From the cell containing the given text, extract its center point as (x, y) coordinate. 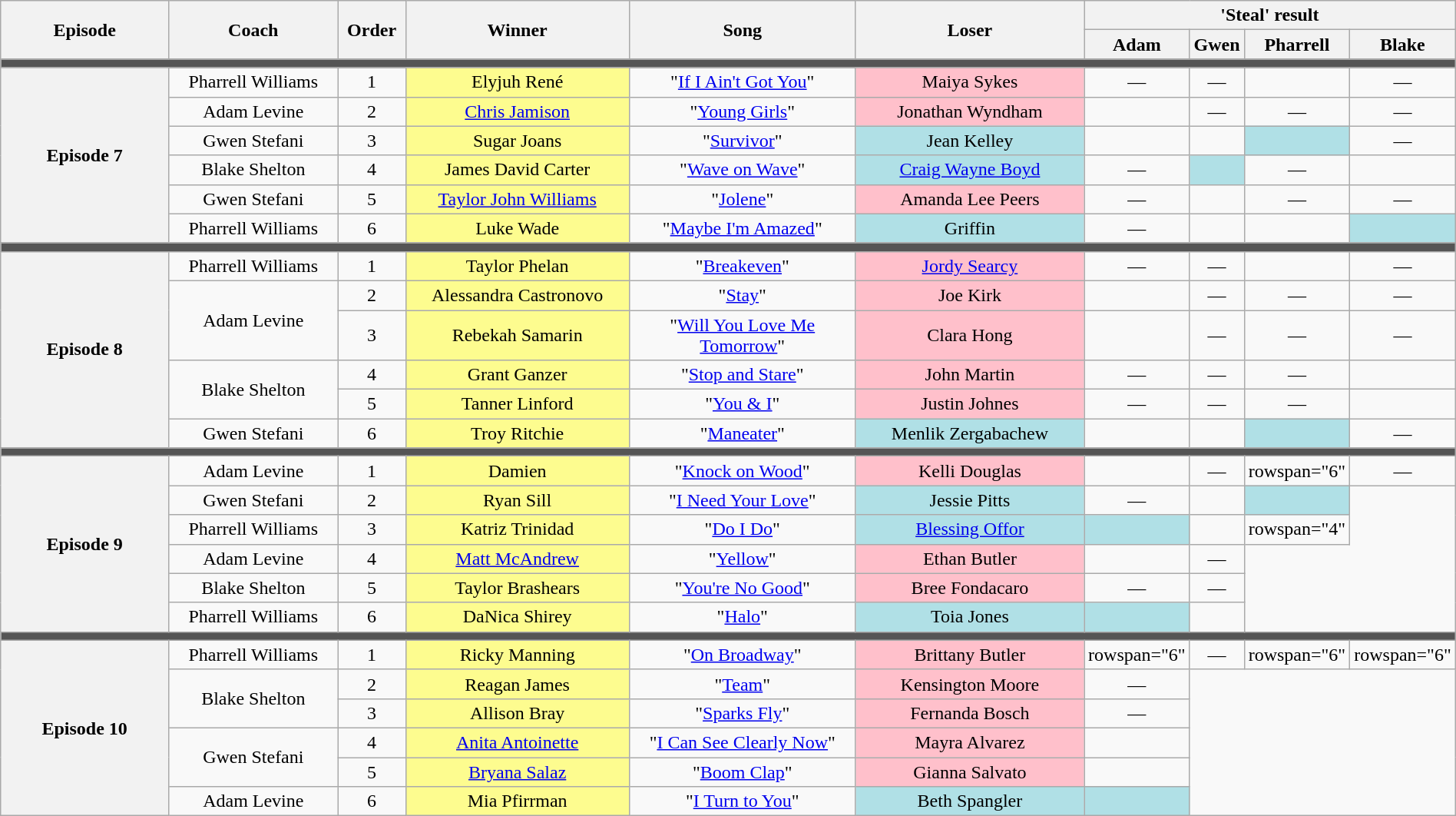
Blake (1403, 45)
Toia Jones (969, 617)
Episode 8 (84, 349)
Ryan Sill (518, 500)
"Wave on Wave" (742, 170)
Beth Spangler (969, 801)
Clara Hong (969, 335)
Jessie Pitts (969, 500)
"Survivor" (742, 141)
"Team" (742, 684)
Song (742, 30)
Elyjuh René (518, 82)
Anita Antoinette (518, 742)
Grant Ganzer (518, 375)
Pharrell (1297, 45)
"I Turn to You" (742, 801)
Mayra Alvarez (969, 742)
Matt McAndrew (518, 559)
rowspan="4" (1297, 529)
Gianna Salvato (969, 772)
Allison Bray (518, 713)
Damien (518, 471)
"I Can See Clearly Now" (742, 742)
"I Need Your Love" (742, 500)
Episode (84, 30)
Tanner Linford (518, 404)
"If I Ain't Got You" (742, 82)
Episode 7 (84, 155)
Fernanda Bosch (969, 713)
"Will You Love Me Tomorrow" (742, 335)
DaNica Shirey (518, 617)
Troy Ritchie (518, 433)
Jordy Searcy (969, 266)
Ethan Butler (969, 559)
Reagan James (518, 684)
Kelli Douglas (969, 471)
"Sparks Fly" (742, 713)
'Steal' result (1270, 15)
"Stay" (742, 295)
Joe Kirk (969, 295)
Gwen (1216, 45)
"Do I Do" (742, 529)
"Yellow" (742, 559)
"Boom Clap" (742, 772)
"Young Girls" (742, 111)
John Martin (969, 375)
Brittany Butler (969, 655)
Katriz Trinidad (518, 529)
Taylor Phelan (518, 266)
Episode 9 (84, 544)
Taylor Brashears (518, 588)
Bree Fondacaro (969, 588)
Blessing Offor (969, 529)
Loser (969, 30)
Griffin (969, 228)
Jonathan Wyndham (969, 111)
Adam (1137, 45)
"Maneater" (742, 433)
"Breakeven" (742, 266)
Alessandra Castronovo (518, 295)
"You're No Good" (742, 588)
Sugar Joans (518, 141)
Justin Johnes (969, 404)
"Stop and Stare" (742, 375)
Mia Pfirrman (518, 801)
Luke Wade (518, 228)
Order (372, 30)
Kensington Moore (969, 684)
Jean Kelley (969, 141)
Rebekah Samarin (518, 335)
Winner (518, 30)
James David Carter (518, 170)
Menlik Zergabachew (969, 433)
Amanda Lee Peers (969, 199)
"Halo" (742, 617)
Episode 10 (84, 728)
"Jolene" (742, 199)
"Maybe I'm Amazed" (742, 228)
Taylor John Williams (518, 199)
"You & I" (742, 404)
Coach (253, 30)
Maiya Sykes (969, 82)
"On Broadway" (742, 655)
Ricky Manning (518, 655)
"Knock on Wood" (742, 471)
Chris Jamison (518, 111)
Bryana Salaz (518, 772)
Craig Wayne Boyd (969, 170)
